Detect which cell encompasses the target text, then output its (x, y) center coordinate. 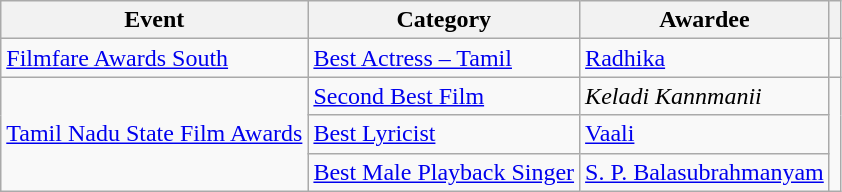
Awardee (705, 20)
S. P. Balasubrahmanyam (705, 172)
Best Lyricist (444, 134)
Best Male Playback Singer (444, 172)
Keladi Kannmanii (705, 96)
Event (154, 20)
Second Best Film (444, 96)
Best Actress – Tamil (444, 58)
Filmfare Awards South (154, 58)
Tamil Nadu State Film Awards (154, 134)
Vaali (705, 134)
Category (444, 20)
Radhika (705, 58)
